Search for the cell housing the specified text and yield its (x, y) center coordinate. 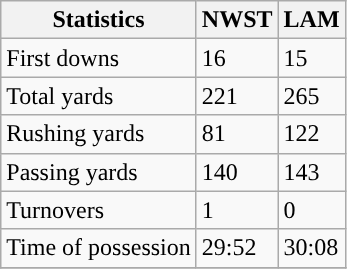
First downs (99, 58)
81 (237, 134)
Time of possession (99, 248)
140 (237, 172)
LAM (312, 20)
Turnovers (99, 210)
0 (312, 210)
Rushing yards (99, 134)
122 (312, 134)
Total yards (99, 96)
15 (312, 58)
29:52 (237, 248)
143 (312, 172)
1 (237, 210)
NWST (237, 20)
30:08 (312, 248)
Statistics (99, 20)
265 (312, 96)
16 (237, 58)
Passing yards (99, 172)
221 (237, 96)
